Find where the given text appears and provide that cell's center as [x, y] coordinate. 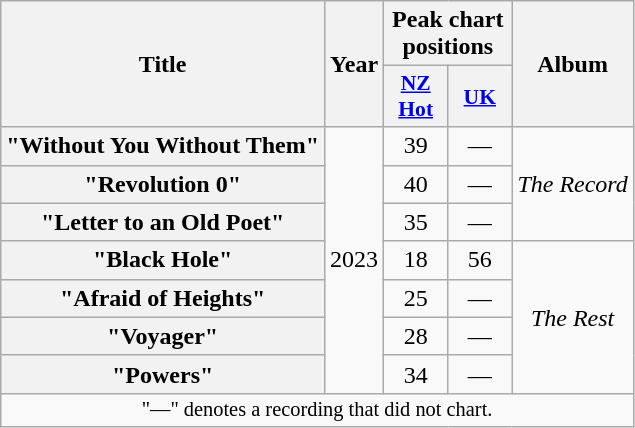
"Powers" [163, 374]
"Revolution 0" [163, 184]
"Afraid of Heights" [163, 298]
2023 [354, 260]
35 [416, 222]
"Black Hole" [163, 260]
28 [416, 336]
"Voyager" [163, 336]
The Record [572, 184]
UK [480, 96]
40 [416, 184]
"—" denotes a recording that did not chart. [318, 410]
56 [480, 260]
"Letter to an Old Poet" [163, 222]
39 [416, 146]
34 [416, 374]
Year [354, 64]
"Without You Without Them" [163, 146]
Peak chart positions [448, 34]
NZHot [416, 96]
18 [416, 260]
Title [163, 64]
25 [416, 298]
The Rest [572, 317]
Album [572, 64]
